Capture the cell that displays the provided text and extract its [X, Y] central coordinate. 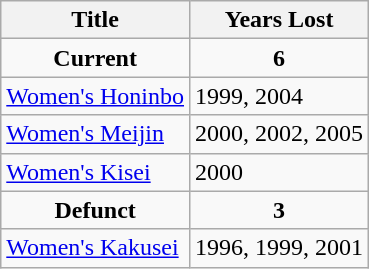
Current [96, 58]
Women's Honinbo [96, 96]
Defunct [96, 210]
2000, 2002, 2005 [280, 134]
1999, 2004 [280, 96]
6 [280, 58]
2000 [280, 172]
Women's Kakusei [96, 248]
Title [96, 20]
1996, 1999, 2001 [280, 248]
Years Lost [280, 20]
Women's Meijin [96, 134]
Women's Kisei [96, 172]
3 [280, 210]
